Search for the cell housing the specified text and yield its [x, y] center coordinate. 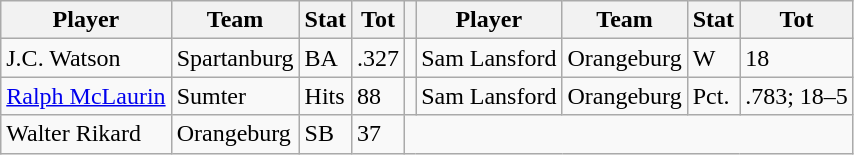
Ralph McLaurin [86, 96]
Sumter [235, 96]
.783; 18–5 [797, 96]
SB [325, 134]
37 [378, 134]
Walter Rikard [86, 134]
BA [325, 58]
J.C. Watson [86, 58]
Hits [325, 96]
.327 [378, 58]
18 [797, 58]
Spartanburg [235, 58]
W [713, 58]
88 [378, 96]
Pct. [713, 96]
